Capture the cell that displays the provided text and extract its (x, y) central coordinate. 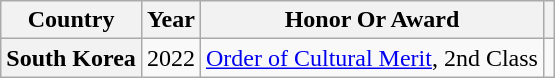
2022 (170, 58)
Order of Cultural Merit, 2nd Class (372, 58)
Year (170, 20)
Honor Or Award (372, 20)
Country (72, 20)
South Korea (72, 58)
